For the text-containing cell, return its midpoint in (x, y) coordinate format. 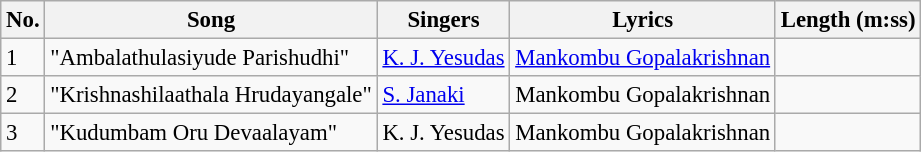
S. Janaki (444, 95)
No. (23, 20)
"Krishnashilaathala Hrudayangale" (211, 95)
1 (23, 58)
Lyrics (643, 20)
3 (23, 133)
Song (211, 20)
2 (23, 95)
Length (m:ss) (848, 20)
"Kudumbam Oru Devaalayam" (211, 133)
Singers (444, 20)
"Ambalathulasiyude Parishudhi" (211, 58)
